Capture the cell that displays the provided text and extract its [X, Y] central coordinate. 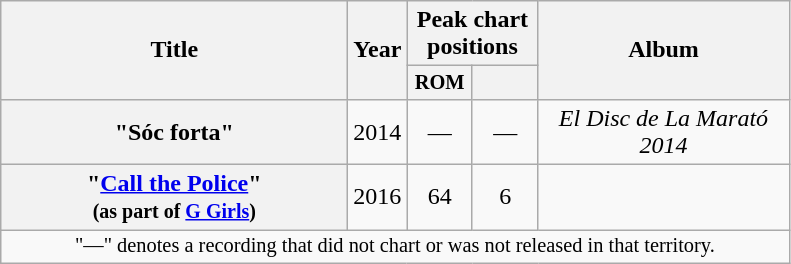
6 [505, 198]
ROM [440, 83]
Album [664, 50]
64 [440, 198]
Title [174, 50]
2014 [378, 132]
2016 [378, 198]
Year [378, 50]
El Disc de La Marató 2014 [664, 132]
"Call the Police"(as part of G Girls) [174, 198]
"Sóc forta" [174, 132]
"—" denotes a recording that did not chart or was not released in that territory. [395, 247]
Peak chart positions [472, 34]
